From the cell containing the given text, extract its center point as [x, y] coordinate. 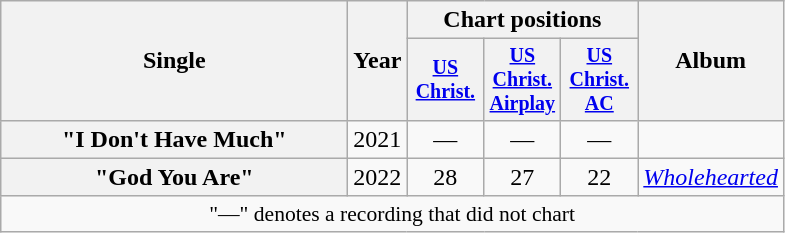
28 [446, 177]
USChrist. [446, 80]
Chart positions [522, 20]
Single [174, 61]
Album [711, 61]
Year [378, 61]
"God You Are" [174, 177]
2022 [378, 177]
27 [522, 177]
"I Don't Have Much" [174, 139]
22 [600, 177]
2021 [378, 139]
"—" denotes a recording that did not chart [392, 214]
Wholehearted [711, 177]
USChrist.AC [600, 80]
USChrist.Airplay [522, 80]
